Search for the cell housing the specified text and yield its (X, Y) center coordinate. 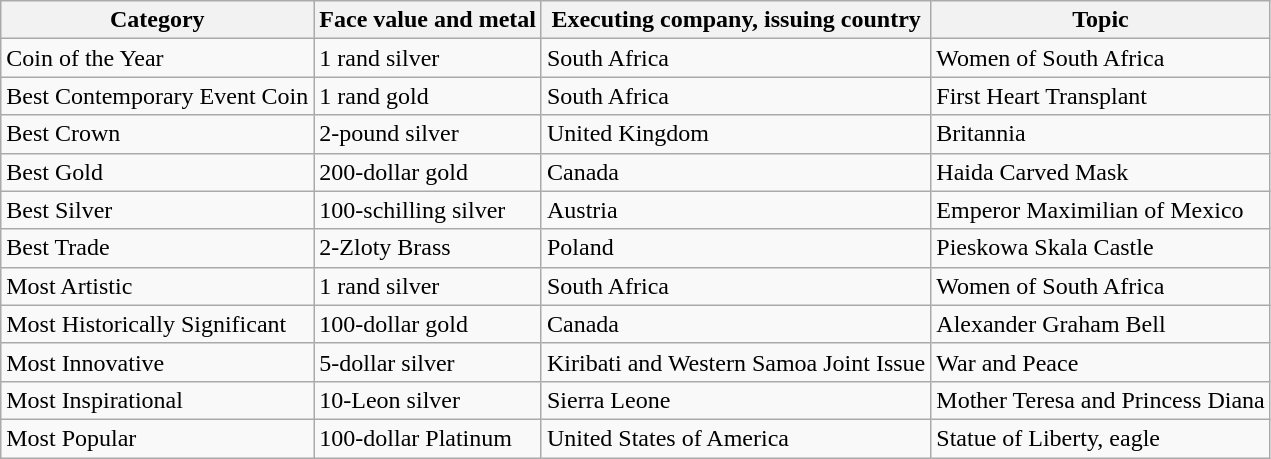
First Heart Transplant (1101, 96)
Emperor Maximilian of Mexico (1101, 210)
United Kingdom (736, 134)
100-schilling silver (428, 210)
Category (158, 20)
Most Inspirational (158, 400)
10-Leon silver (428, 400)
Poland (736, 248)
United States of America (736, 438)
Best Trade (158, 248)
Executing company, issuing country (736, 20)
Mother Teresa and Princess Diana (1101, 400)
1 rand gold (428, 96)
Austria (736, 210)
Statue of Liberty, eagle (1101, 438)
2-Zloty Brass (428, 248)
Pieskowa Skala Castle (1101, 248)
Topic (1101, 20)
Best Crown (158, 134)
Most Popular (158, 438)
Sierra Leone (736, 400)
Most Innovative (158, 362)
Most Historically Significant (158, 324)
Best Gold (158, 172)
5-dollar silver (428, 362)
Coin of the Year (158, 58)
Most Artistic (158, 286)
Britannia (1101, 134)
Kiribati and Western Samoa Joint Issue (736, 362)
100-dollar Platinum (428, 438)
Best Contemporary Event Coin (158, 96)
Best Silver (158, 210)
War and Peace (1101, 362)
200-dollar gold (428, 172)
Alexander Graham Bell (1101, 324)
Face value and metal (428, 20)
100-dollar gold (428, 324)
Haida Carved Mask (1101, 172)
2-pound silver (428, 134)
